From the cell containing the given text, extract its center point as [x, y] coordinate. 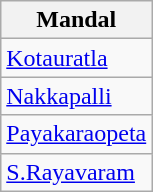
Nakkapalli [76, 96]
Kotauratla [76, 58]
Payakaraopeta [76, 134]
S.Rayavaram [76, 172]
Mandal [76, 20]
